Output the (x, y) coordinate of the center of the cell containing the given text.  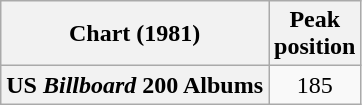
Chart (1981) (135, 34)
US Billboard 200 Albums (135, 85)
185 (315, 85)
Peakposition (315, 34)
